Locate the cell with the specified text and output its (X, Y) center coordinate. 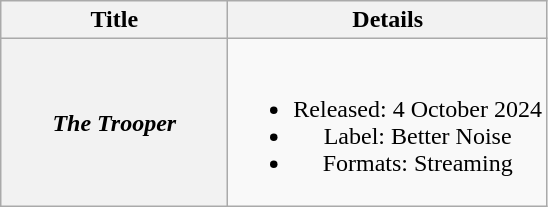
Title (114, 20)
Released: 4 October 2024Label: Better NoiseFormats: Streaming (388, 122)
The Trooper (114, 122)
Details (388, 20)
